For the text-containing cell, return its midpoint in [X, Y] coordinate format. 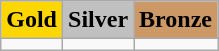
Gold [32, 20]
Silver [98, 20]
Bronze [176, 20]
